Pinpoint the cell where the given text exists, returning its (x, y) midpoint coordinate. 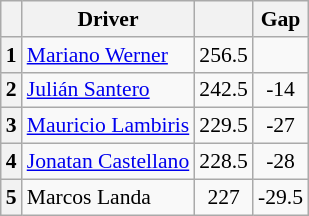
-27 (280, 126)
4 (12, 162)
1 (12, 55)
-28 (280, 162)
Marcos Landa (108, 197)
Mariano Werner (108, 55)
Gap (280, 19)
5 (12, 197)
-29.5 (280, 197)
229.5 (224, 126)
3 (12, 126)
256.5 (224, 55)
228.5 (224, 162)
Jonatan Castellano (108, 162)
Julián Santero (108, 90)
Driver (108, 19)
242.5 (224, 90)
Mauricio Lambiris (108, 126)
227 (224, 197)
-14 (280, 90)
2 (12, 90)
